Extract the [X, Y] coordinate from the center of the cell holding the provided text.  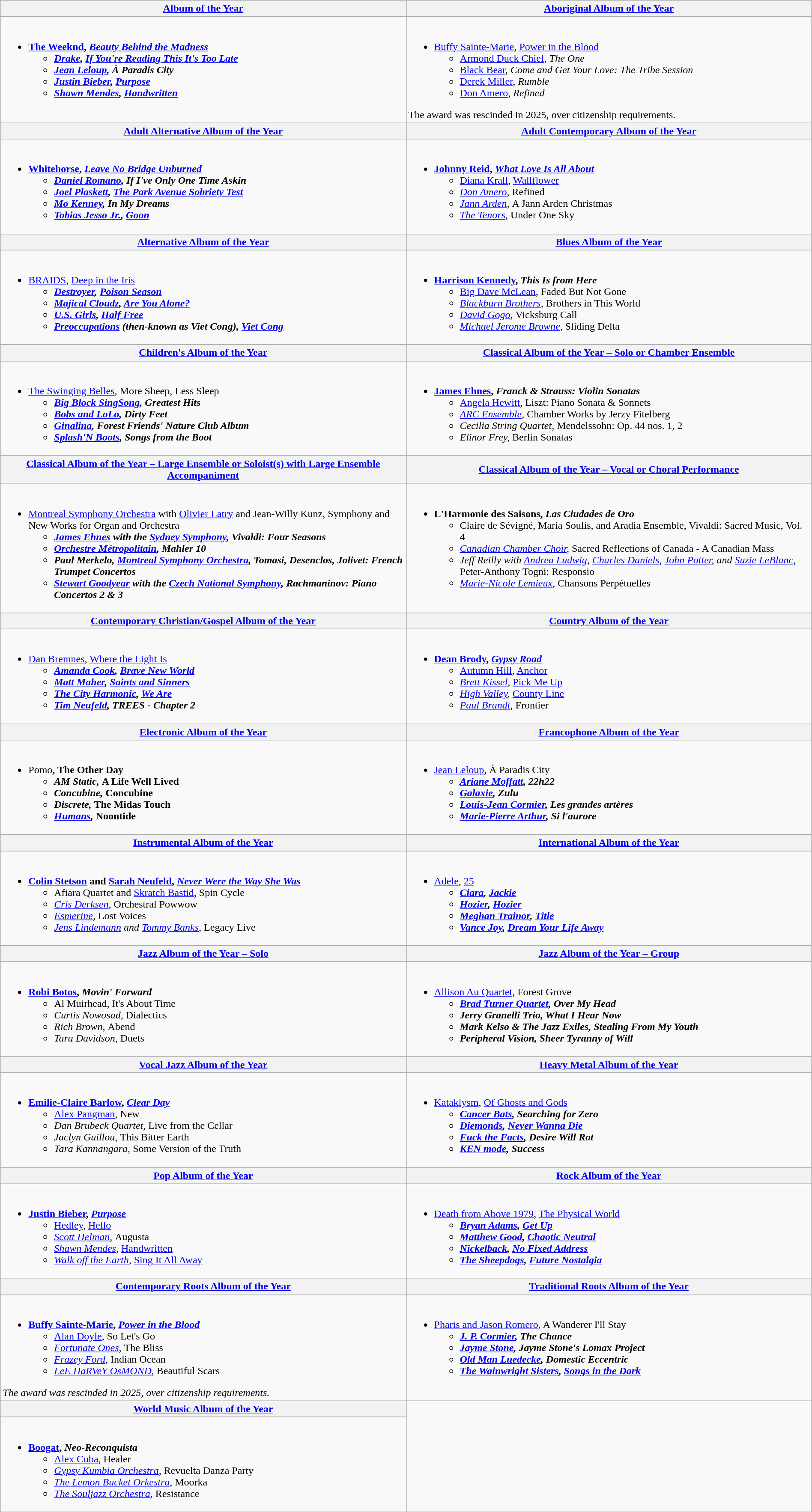
Death from Above 1979, The Physical WorldBryan Adams, Get UpMatthew Good, Chaotic NeutralNickelback, No Fixed AddressThe Sheepdogs, Future Nostalgia [609, 1231]
Classical Album of the Year – Solo or Chamber Ensemble [609, 353]
Jean Leloup, À Paradis CityAriane Moffatt, 22h22Galaxie, ZuluLouis-Jean Cormier, Les grandes artèresMarie-Pierre Arthur, Si l'aurore [609, 788]
World Music Album of the Year [203, 1409]
Adult Contemporary Album of the Year [609, 131]
Album of the Year [203, 9]
Adele, 25Ciara, JackieHozier, HozierMeghan Trainor, TitleVance Joy, Dream Your Life Away [609, 898]
Children's Album of the Year [203, 353]
Kataklysm, Of Ghosts and GodsCancer Bats, Searching for ZeroDiemonds, Never Wanna DieFuck the Facts, Desire Will RotKEN mode, Success [609, 1120]
Adult Alternative Album of the Year [203, 131]
Aboriginal Album of the Year [609, 9]
Robi Botos, Movin' ForwardAl Muirhead, It's About TimeCurtis Nowosad, DialecticsRich Brown, AbendTara Davidson, Duets [203, 1009]
Pomo, The Other DayAM Static, A Life Well LivedConcubine, ConcubineDiscrete, The Midas TouchHumans, Noontide [203, 788]
Heavy Metal Album of the Year [609, 1065]
Johnny Reid, What Love Is All AboutDiana Krall, WallflowerDon Amero, RefinedJann Arden, A Jann Arden ChristmasThe Tenors, Under One Sky [609, 187]
Contemporary Roots Album of the Year [203, 1286]
Jazz Album of the Year – Group [609, 954]
Contemporary Christian/Gospel Album of the Year [203, 621]
Rock Album of the Year [609, 1176]
Electronic Album of the Year [203, 732]
Jazz Album of the Year – Solo [203, 954]
Country Album of the Year [609, 621]
Instrumental Album of the Year [203, 843]
Traditional Roots Album of the Year [609, 1286]
Classical Album of the Year – Vocal or Choral Performance [609, 469]
Dean Brody, Gypsy RoadAutumn Hill, AnchorBrett Kissel, Pick Me UpHigh Valley, County LinePaul Brandt, Frontier [609, 676]
Alternative Album of the Year [203, 242]
International Album of the Year [609, 843]
Classical Album of the Year – Large Ensemble or Soloist(s) with Large Ensemble Accompaniment [203, 469]
Francophone Album of the Year [609, 732]
Justin Bieber, PurposeHedley, HelloScott Helman, AugustaShawn Mendes, HandwrittenWalk off the Earth, Sing It All Away [203, 1231]
Dan Bremnes, Where the Light IsAmanda Cook, Brave New WorldMatt Maher, Saints and SinnersThe City Harmonic, We AreTim Neufeld, TREES - Chapter 2 [203, 676]
Pop Album of the Year [203, 1176]
Vocal Jazz Album of the Year [203, 1065]
Blues Album of the Year [609, 242]
